Provide the (x, y) coordinate of the cell's center where the given text is located.  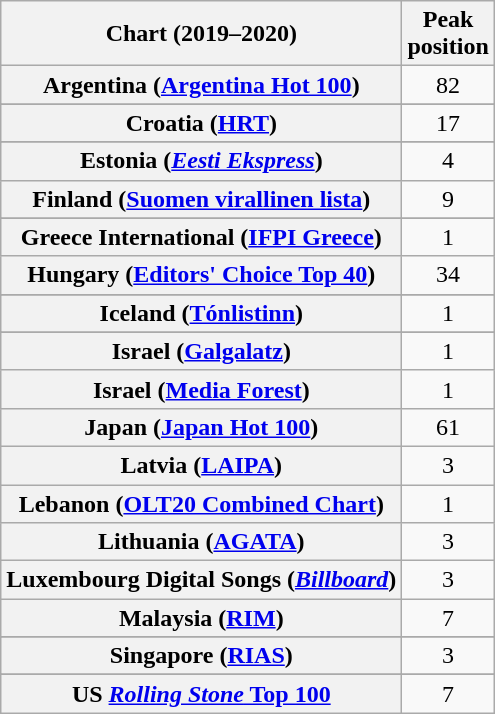
Estonia (Eesti Ekspress) (202, 161)
Croatia (HRT) (202, 123)
Greece International (IFPI Greece) (202, 237)
61 (448, 427)
Japan (Japan Hot 100) (202, 427)
34 (448, 275)
Finland (Suomen virallinen lista) (202, 199)
17 (448, 123)
Singapore (RIAS) (202, 656)
Israel (Galgalatz) (202, 351)
Lebanon (OLT20 Combined Chart) (202, 503)
Peakposition (448, 34)
Argentina (Argentina Hot 100) (202, 85)
Luxembourg Digital Songs (Billboard) (202, 580)
Malaysia (RIM) (202, 618)
Latvia (LAIPA) (202, 465)
Israel (Media Forest) (202, 389)
Iceland (Tónlistinn) (202, 313)
4 (448, 161)
82 (448, 85)
Chart (2019–2020) (202, 34)
Hungary (Editors' Choice Top 40) (202, 275)
9 (448, 199)
Lithuania (AGATA) (202, 542)
US Rolling Stone Top 100 (202, 694)
